Find where the given text appears and provide that cell's center as [x, y] coordinate. 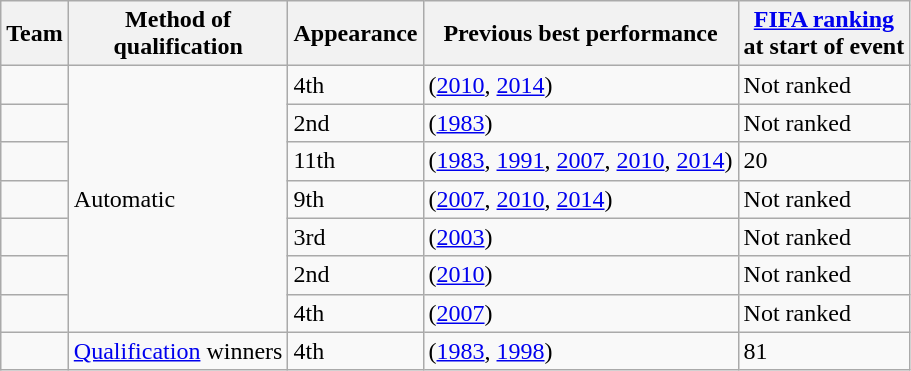
(2007, 2010, 2014) [580, 199]
81 [824, 351]
11th [356, 161]
(2003) [580, 237]
(2010) [580, 275]
(1983, 1991, 2007, 2010, 2014) [580, 161]
Automatic [178, 199]
(1983) [580, 123]
9th [356, 199]
(2010, 2014) [580, 85]
Previous best performance [580, 34]
Method ofqualification [178, 34]
20 [824, 161]
(1983, 1998) [580, 351]
Team [35, 34]
(2007) [580, 313]
FIFA rankingat start of event [824, 34]
Appearance [356, 34]
3rd [356, 237]
Qualification winners [178, 351]
